Find where the given text appears and provide that cell's center as [X, Y] coordinate. 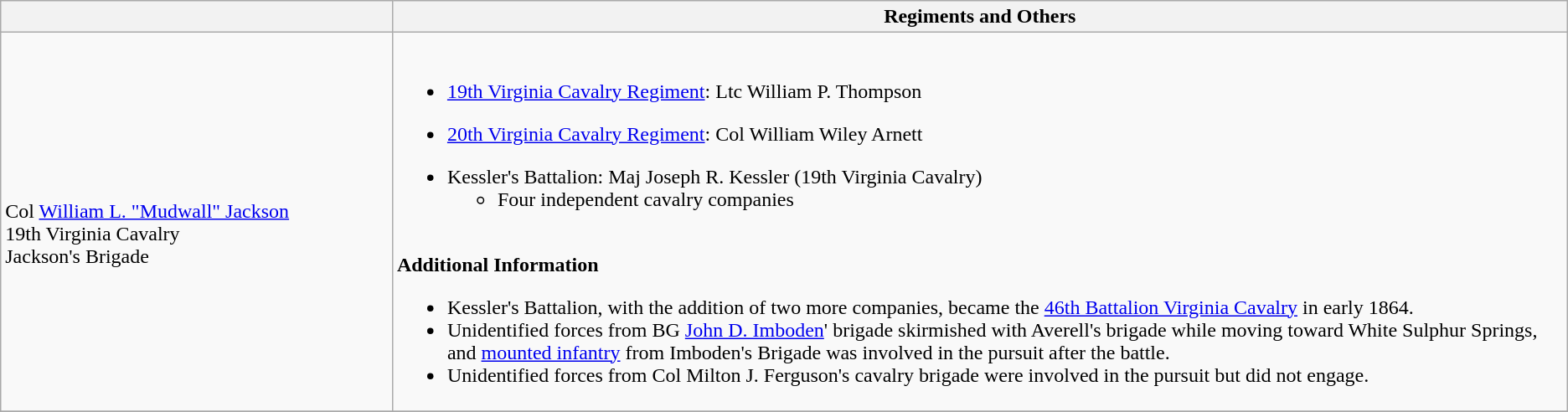
Col William L. "Mudwall" Jackson19th Virginia CavalryJackson's Brigade [197, 222]
Regiments and Others [980, 17]
